Provide the [x, y] coordinate of the cell's center where the given text is located.  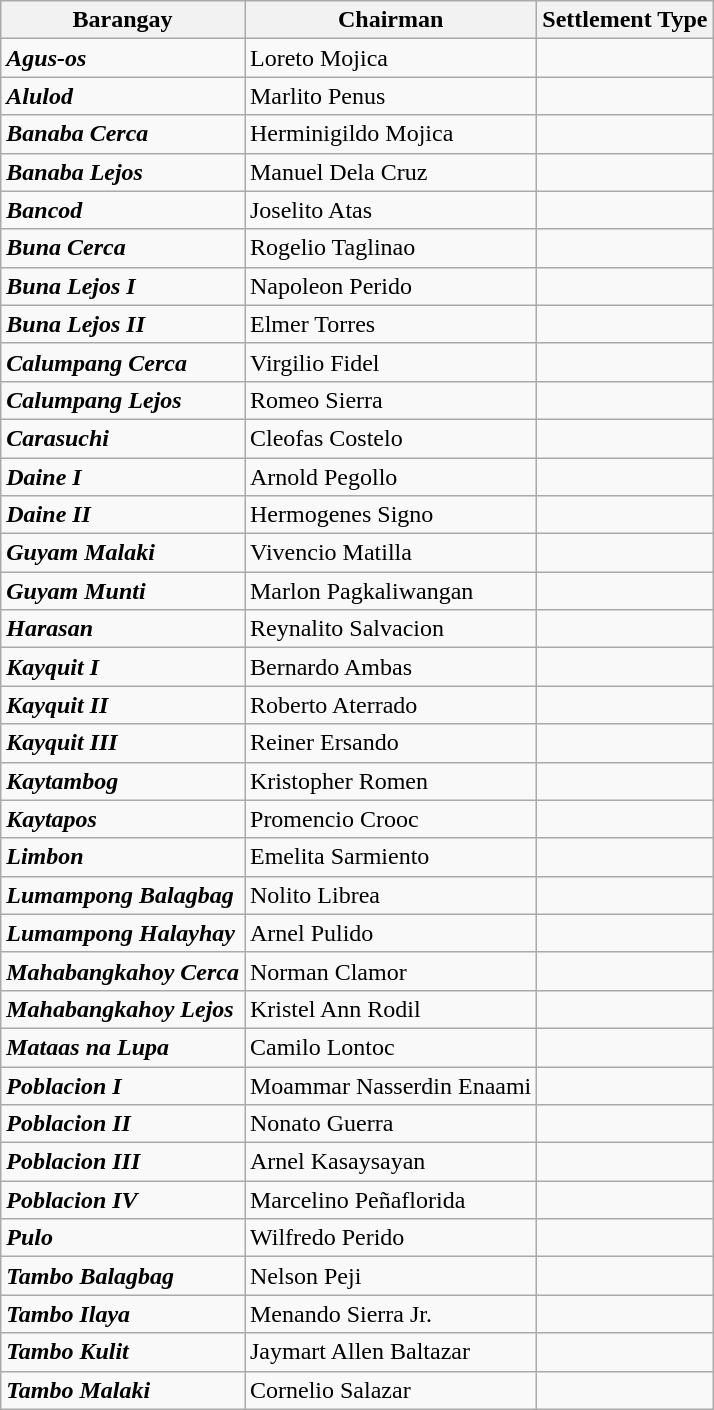
Arnel Kasaysayan [390, 1162]
Barangay [123, 20]
Tambo Kulit [123, 1352]
Marcelino Peñaflorida [390, 1200]
Calumpang Lejos [123, 400]
Herminigildo Mojica [390, 134]
Joselito Atas [390, 210]
Tambo Ilaya [123, 1314]
Marlito Penus [390, 96]
Jaymart Allen Baltazar [390, 1352]
Wilfredo Perido [390, 1238]
Tambo Malaki [123, 1390]
Menando Sierra Jr. [390, 1314]
Virgilio Fidel [390, 362]
Buna Cerca [123, 248]
Norman Clamor [390, 971]
Hermogenes Signo [390, 515]
Mahabangkahoy Cerca [123, 971]
Poblacion I [123, 1085]
Calumpang Cerca [123, 362]
Alulod [123, 96]
Emelita Sarmiento [390, 857]
Buna Lejos I [123, 286]
Nelson Peji [390, 1276]
Chairman [390, 20]
Arnel Pulido [390, 933]
Nolito Librea [390, 895]
Moammar Nasserdin Enaami [390, 1085]
Napoleon Perido [390, 286]
Kristel Ann Rodil [390, 1009]
Pulo [123, 1238]
Elmer Torres [390, 324]
Vivencio Matilla [390, 553]
Kaytapos [123, 819]
Guyam Malaki [123, 553]
Lumampong Halayhay [123, 933]
Manuel Dela Cruz [390, 172]
Kaytambog [123, 781]
Poblacion II [123, 1124]
Kayquit II [123, 705]
Promencio Crooc [390, 819]
Marlon Pagkaliwangan [390, 591]
Romeo Sierra [390, 400]
Bancod [123, 210]
Daine II [123, 515]
Loreto Mojica [390, 58]
Lumampong Balagbag [123, 895]
Reiner Ersando [390, 743]
Reynalito Salvacion [390, 629]
Rogelio Taglinao [390, 248]
Harasan [123, 629]
Arnold Pegollo [390, 477]
Roberto Aterrado [390, 705]
Mahabangkahoy Lejos [123, 1009]
Carasuchi [123, 438]
Poblacion III [123, 1162]
Kristopher Romen [390, 781]
Bernardo Ambas [390, 667]
Kayquit I [123, 667]
Cleofas Costelo [390, 438]
Banaba Lejos [123, 172]
Banaba Cerca [123, 134]
Cornelio Salazar [390, 1390]
Tambo Balagbag [123, 1276]
Camilo Lontoc [390, 1047]
Poblacion IV [123, 1200]
Limbon [123, 857]
Agus-os [123, 58]
Kayquit III [123, 743]
Guyam Munti [123, 591]
Daine I [123, 477]
Settlement Type [625, 20]
Nonato Guerra [390, 1124]
Mataas na Lupa [123, 1047]
Buna Lejos II [123, 324]
